Scan for the cell matching the given text and deliver its (X, Y) coordinate at center. 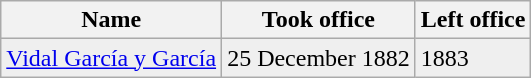
1883 (473, 58)
Name (112, 20)
25 December 1882 (319, 58)
Took office (319, 20)
Left office (473, 20)
Vidal García y García (112, 58)
